Return the [x, y] coordinate for the center point of the cell that contains the specified text.  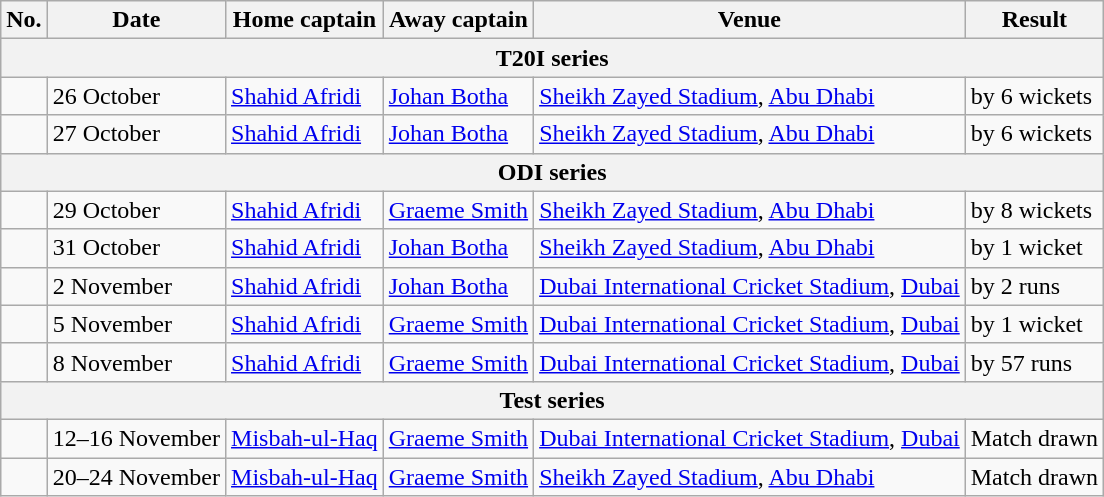
20–24 November [136, 477]
29 October [136, 210]
Result [1034, 20]
2 November [136, 286]
by 57 runs [1034, 362]
ODI series [552, 172]
Date [136, 20]
8 November [136, 362]
by 8 wickets [1034, 210]
31 October [136, 248]
Away captain [458, 20]
Venue [750, 20]
T20I series [552, 58]
Test series [552, 400]
27 October [136, 134]
26 October [136, 96]
No. [24, 20]
5 November [136, 324]
12–16 November [136, 438]
Home captain [305, 20]
by 2 runs [1034, 286]
